Extract the [x, y] coordinate from the center of the cell holding the provided text.  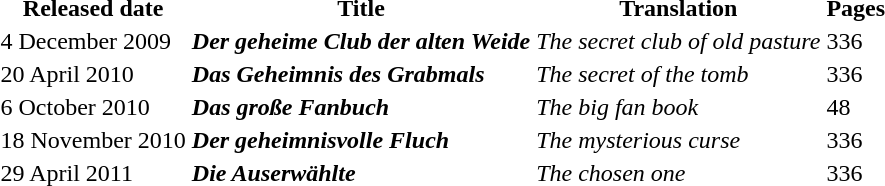
The big fan book [678, 107]
Der geheimnisvolle Fluch [360, 140]
The secret club of old pasture [678, 41]
The mysterious curse [678, 140]
The secret of the tomb [678, 74]
Das Geheimnis des Grabmals [360, 74]
Das große Fanbuch [360, 107]
Der geheime Club der alten Weide [360, 41]
